Search for the cell housing the specified text and yield its (X, Y) center coordinate. 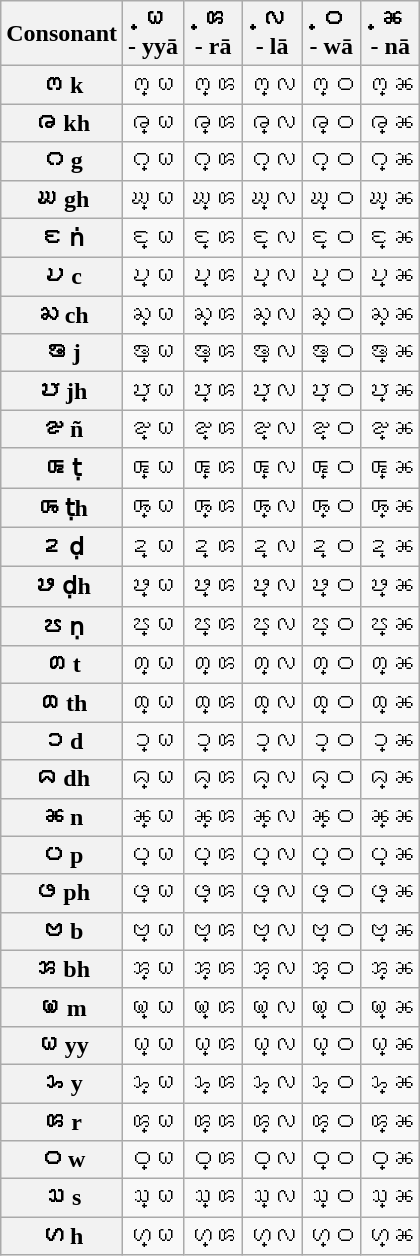
𑄓𑄳𑄚 (390, 547)
𑄛 p (62, 855)
𑄐𑄳𑄣 (272, 429)
𑄚𑄳𑄢 (214, 817)
𑄐𑄳𑄢 (214, 429)
𑄑𑄳𑄤 (332, 468)
𑄐𑄳𑄤 (332, 429)
𑄉𑄳𑄣 (272, 161)
𑄒𑄳𑄚 (390, 508)
𑄋 ṅ (62, 238)
𑄎𑄳𑄚 (390, 353)
𑄞𑄳𑄣 (272, 969)
𑄟𑄳𑄢 (214, 1007)
𑄍𑄳𑄣 (272, 315)
𑄢𑄳𑄣 (272, 1121)
𑄝𑄳𑄠 (154, 931)
𑄥𑄳𑄢 (214, 1198)
𑄤𑄳𑄢 (214, 1160)
𑄡𑄳𑄢 (214, 1083)
𑄟 m (62, 1007)
𑄚𑄳𑄤 (332, 817)
𑄛𑄳𑄠 (154, 855)
𑄦𑄳𑄚 (390, 1236)
𑄦𑄳𑄤 (332, 1236)
𑄑𑄳𑄠 (154, 468)
𑄜𑄳𑄤 (332, 893)
𑄈𑄳𑄤 (332, 123)
𑄙𑄳𑄚 (390, 779)
𑄑𑄳𑄚 (390, 468)
𑄟𑄳𑄤 (332, 1007)
𑄥𑄳𑄤 (332, 1198)
𑄏𑄳𑄢 (214, 391)
𑄛𑄳𑄢 (214, 855)
𑄏 jh (62, 391)
𑄎𑄳𑄣 (272, 353)
𑄐𑄳𑄚 (390, 429)
𑄘𑄳𑄤 (332, 741)
𑄋𑄳𑄢 (214, 238)
𑄊𑄳𑄚 (390, 199)
𑄳𑄤- wā (332, 34)
𑄡 y (62, 1083)
𑄘𑄳𑄣 (272, 741)
𑄒𑄳𑄠 (154, 508)
𑄗𑄳𑄚 (390, 703)
𑄎𑄳𑄢 (214, 353)
𑄜𑄳𑄣 (272, 893)
𑄐𑄳𑄠 (154, 429)
𑄢𑄳𑄤 (332, 1121)
𑄋𑄳𑄤 (332, 238)
𑄍𑄳𑄠 (154, 315)
𑄌𑄳𑄤 (332, 277)
𑄗𑄳𑄠 (154, 703)
𑄤𑄳𑄣 (272, 1160)
𑄘𑄳𑄠 (154, 741)
𑄡𑄳𑄠 (154, 1083)
𑄓 ḍ (62, 547)
𑄏𑄳𑄚 (390, 391)
𑄈𑄳𑄠 (154, 123)
𑄒𑄳𑄤 (332, 508)
𑄇𑄳𑄠 (154, 85)
𑄜𑄳𑄢 (214, 893)
𑄕𑄳𑄠 (154, 626)
𑄕𑄳𑄤 (332, 626)
𑄝𑄳𑄚 (390, 931)
𑄗𑄳𑄣 (272, 703)
𑄔𑄳𑄠 (154, 587)
𑄔𑄳𑄣 (272, 587)
𑄑𑄳𑄢 (214, 468)
𑄈 kh (62, 123)
𑄜 ph (62, 893)
𑄚 n (62, 817)
𑄉𑄳𑄤 (332, 161)
𑄏𑄳𑄤 (332, 391)
𑄠 yy (62, 1045)
𑄥𑄳𑄠 (154, 1198)
𑄦 h (62, 1236)
𑄒 ṭh (62, 508)
𑄓𑄳𑄢 (214, 547)
𑄢 r (62, 1121)
𑄛𑄳𑄣 (272, 855)
𑄊𑄳𑄤 (332, 199)
𑄳𑄠- yyā (154, 34)
𑄢𑄳𑄢 (214, 1121)
𑄠𑄳𑄤 (332, 1045)
𑄌𑄳𑄚 (390, 277)
𑄚𑄳𑄣 (272, 817)
𑄌𑄳𑄣 (272, 277)
𑄒𑄳𑄣 (272, 508)
𑄋𑄳𑄠 (154, 238)
𑄉𑄳𑄠 (154, 161)
𑄗 th (62, 703)
𑄠𑄳𑄠 (154, 1045)
𑄞 bh (62, 969)
𑄜𑄳𑄚 (390, 893)
𑄤𑄳𑄤 (332, 1160)
𑄝𑄳𑄣 (272, 931)
𑄙𑄳𑄤 (332, 779)
𑄞𑄳𑄠 (154, 969)
𑄑𑄳𑄣 (272, 468)
𑄇𑄳𑄤 (332, 85)
𑄊𑄳𑄠 (154, 199)
𑄙𑄳𑄣 (272, 779)
𑄔 ḍh (62, 587)
𑄕𑄳𑄢 (214, 626)
𑄝 b (62, 931)
Consonant (62, 34)
𑄔𑄳𑄢 (214, 587)
𑄙𑄳𑄢 (214, 779)
𑄏𑄳𑄣 (272, 391)
𑄎𑄳𑄤 (332, 353)
𑄕𑄳𑄚 (390, 626)
𑄞𑄳𑄤 (332, 969)
𑄇𑄳𑄢 (214, 85)
𑄤𑄳𑄠 (154, 1160)
𑄏𑄳𑄠 (154, 391)
𑄌 c (62, 277)
𑄞𑄳𑄚 (390, 969)
𑄠𑄳𑄚 (390, 1045)
𑄟𑄳𑄠 (154, 1007)
𑄖𑄳𑄠 (154, 665)
𑄜𑄳𑄠 (154, 893)
𑄋𑄳𑄣 (272, 238)
𑄘𑄳𑄢 (214, 741)
𑄚𑄳𑄠 (154, 817)
𑄛𑄳𑄚 (390, 855)
𑄝𑄳𑄤 (332, 931)
𑄡𑄳𑄤 (332, 1083)
𑄝𑄳𑄢 (214, 931)
𑄡𑄳𑄣 (272, 1083)
𑄖 t (62, 665)
𑄖𑄳𑄢 (214, 665)
𑄇 k (62, 85)
𑄤𑄳𑄚 (390, 1160)
𑄟𑄳𑄣 (272, 1007)
𑄍𑄳𑄢 (214, 315)
𑄢𑄳𑄚 (390, 1121)
𑄎𑄳𑄠 (154, 353)
𑄑 ṭ (62, 468)
𑄋𑄳𑄚 (390, 238)
𑄉𑄳𑄢 (214, 161)
𑄚𑄳𑄚 (390, 817)
𑄛𑄳𑄤 (332, 855)
𑄍𑄳𑄤 (332, 315)
𑄤 w (62, 1160)
𑄘 d (62, 741)
𑄕 ṇ (62, 626)
𑄳𑄚- nā (390, 34)
𑄈𑄳𑄢 (214, 123)
𑄇𑄳𑄚 (390, 85)
𑄉𑄳𑄚 (390, 161)
𑄍𑄳𑄚 (390, 315)
𑄟𑄳𑄚 (390, 1007)
𑄖𑄳𑄣 (272, 665)
𑄌𑄳𑄠 (154, 277)
𑄡𑄳𑄚 (390, 1083)
𑄔𑄳𑄤 (332, 587)
𑄥 s (62, 1198)
𑄕𑄳𑄣 (272, 626)
𑄠𑄳𑄣 (272, 1045)
𑄔𑄳𑄚 (390, 587)
𑄦𑄳𑄠 (154, 1236)
𑄇𑄳𑄣 (272, 85)
𑄞𑄳𑄢 (214, 969)
𑄥𑄳𑄚 (390, 1198)
𑄈𑄳𑄣 (272, 123)
𑄓𑄳𑄣 (272, 547)
𑄠𑄳𑄢 (214, 1045)
𑄗𑄳𑄢 (214, 703)
𑄊𑄳𑄢 (214, 199)
𑄢𑄳𑄠 (154, 1121)
𑄙𑄳𑄠 (154, 779)
𑄒𑄳𑄢 (214, 508)
𑄉 g (62, 161)
𑄓𑄳𑄤 (332, 547)
𑄳𑄣- lā (272, 34)
𑄖𑄳𑄤 (332, 665)
𑄍 ch (62, 315)
𑄎 j (62, 353)
𑄌𑄳𑄢 (214, 277)
𑄦𑄳𑄣 (272, 1236)
𑄦𑄳𑄢 (214, 1236)
𑄳𑄢- rā (214, 34)
𑄊 gh (62, 199)
𑄥𑄳𑄣 (272, 1198)
𑄙 dh (62, 779)
𑄊𑄳𑄣 (272, 199)
𑄈𑄳𑄚 (390, 123)
𑄓𑄳𑄠 (154, 547)
𑄗𑄳𑄤 (332, 703)
𑄖𑄳𑄚 (390, 665)
𑄐 ñ (62, 429)
𑄘𑄳𑄚 (390, 741)
